For the text-containing cell, return its midpoint in (x, y) coordinate format. 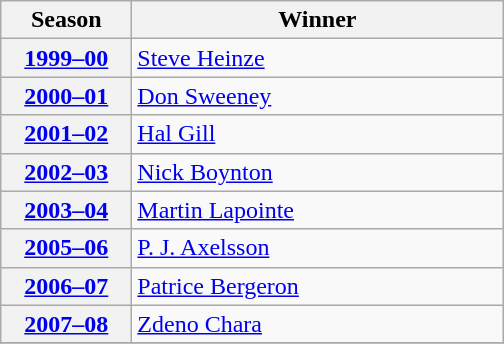
Zdeno Chara (318, 324)
2003–04 (66, 210)
2001–02 (66, 134)
2005–06 (66, 248)
Winner (318, 20)
Nick Boynton (318, 172)
2000–01 (66, 96)
P. J. Axelsson (318, 248)
1999–00 (66, 58)
2006–07 (66, 286)
Season (66, 20)
Martin Lapointe (318, 210)
Steve Heinze (318, 58)
2002–03 (66, 172)
Don Sweeney (318, 96)
Hal Gill (318, 134)
Patrice Bergeron (318, 286)
2007–08 (66, 324)
